Determine the [x, y] coordinate at the center of the cell enclosing the given text.  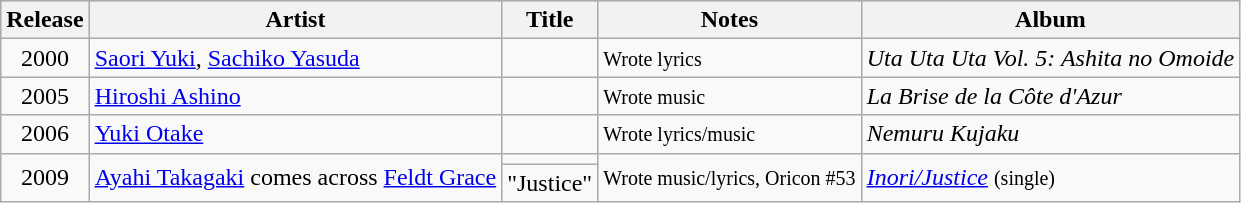
Notes [730, 20]
Saori Yuki, Sachiko Yasuda [296, 58]
La Brise de la Côte d'Azur [1050, 96]
Wrote music [730, 96]
2005 [45, 96]
Artist [296, 20]
Uta Uta Uta Vol. 5: Ashita no Omoide [1050, 58]
Wrote lyrics/music [730, 134]
2006 [45, 134]
Release [45, 20]
Inori/Justice (single) [1050, 178]
Hiroshi Ashino [296, 96]
"Justice" [550, 183]
Nemuru Kujaku [1050, 134]
Wrote lyrics [730, 58]
Title [550, 20]
Yuki Otake [296, 134]
2009 [45, 178]
2000 [45, 58]
Ayahi Takagaki comes across Feldt Grace [296, 178]
Album [1050, 20]
Wrote music/lyrics, Oricon #53 [730, 178]
